Capture the cell that displays the provided text and extract its (X, Y) central coordinate. 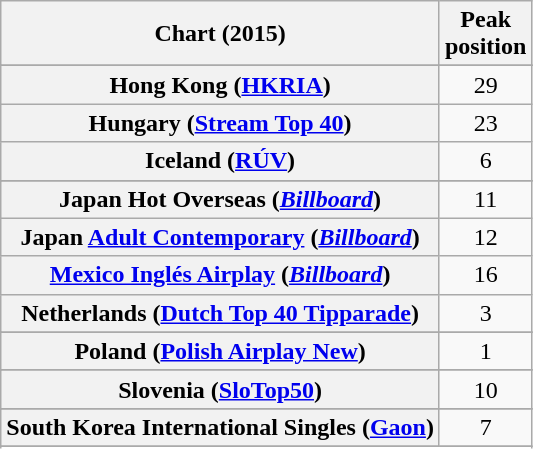
Japan Adult Contemporary (Billboard) (220, 237)
Poland (Polish Airplay New) (220, 351)
29 (485, 85)
South Korea International Singles (Gaon) (220, 427)
6 (485, 161)
Peakposition (485, 34)
10 (485, 389)
16 (485, 275)
Slovenia (SloTop50) (220, 389)
Japan Hot Overseas (Billboard) (220, 199)
Chart (2015) (220, 34)
Mexico Inglés Airplay (Billboard) (220, 275)
Hong Kong (HKRIA) (220, 85)
Netherlands (Dutch Top 40 Tipparade) (220, 313)
3 (485, 313)
23 (485, 123)
12 (485, 237)
7 (485, 427)
1 (485, 351)
Hungary (Stream Top 40) (220, 123)
Iceland (RÚV) (220, 161)
11 (485, 199)
